Extract the [X, Y] coordinate from the center of the cell holding the provided text.  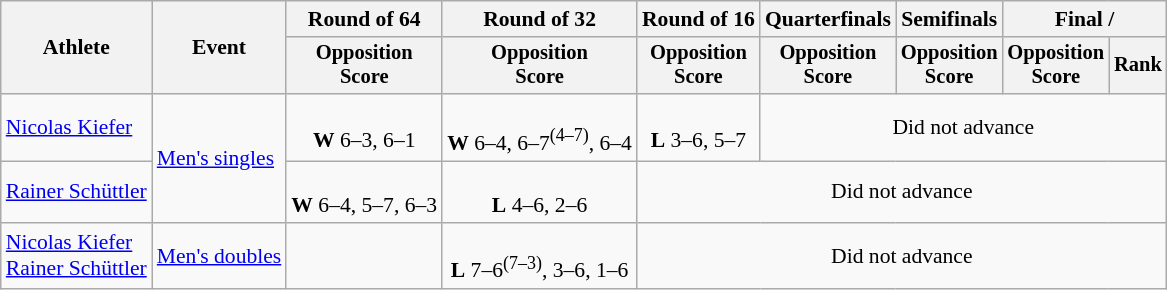
W 6–4, 5–7, 6–3 [364, 192]
L 7–6(7–3), 3–6, 1–6 [540, 256]
Quarterfinals [828, 19]
Nicolas KieferRainer Schüttler [76, 256]
L 4–6, 2–6 [540, 192]
Round of 32 [540, 19]
W 6–3, 6–1 [364, 128]
Rank [1138, 66]
Rainer Schüttler [76, 192]
W 6–4, 6–7(4–7), 6–4 [540, 128]
Round of 64 [364, 19]
Athlete [76, 48]
Men's doubles [220, 256]
Men's singles [220, 158]
Semifinals [950, 19]
Round of 16 [698, 19]
Nicolas Kiefer [76, 128]
Event [220, 48]
L 3–6, 5–7 [698, 128]
Final / [1084, 19]
